Return [x, y] of the center of cell containing provided text 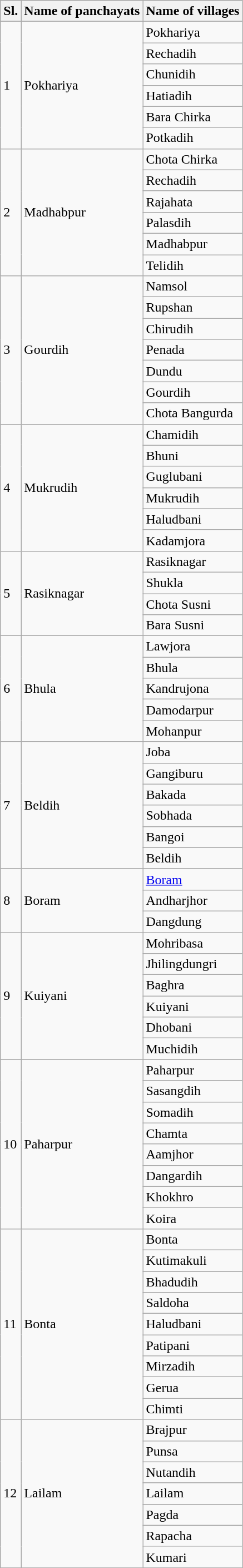
Potkadih [192, 138]
Shukla [192, 583]
Hatiadih [192, 96]
4 [11, 487]
7 [11, 805]
12 [11, 1493]
Bhuni [192, 456]
Kadamjora [192, 540]
Sl. [11, 11]
Chimti [192, 1409]
8 [11, 900]
Chirudih [192, 329]
Chunidih [192, 75]
Jhilingdungri [192, 964]
Bara Susni [192, 625]
Patipani [192, 1345]
Mohanpur [192, 731]
Bangoi [192, 837]
Lawjora [192, 647]
Damodarpur [192, 710]
Nutandih [192, 1472]
Palasdih [192, 223]
Chota Bangurda [192, 413]
10 [11, 1144]
Dangdung [192, 921]
Brajpur [192, 1430]
Namsol [192, 287]
Rapacha [192, 1536]
Aamjhor [192, 1155]
Kumari [192, 1557]
Telidih [192, 265]
Mohribasa [192, 943]
Joba [192, 752]
Kutimakuli [192, 1260]
Pagda [192, 1515]
Andharjhor [192, 900]
1 [11, 85]
Chamidih [192, 435]
3 [11, 350]
Gangiburu [192, 773]
Penada [192, 350]
Bakada [192, 795]
Name of villages [192, 11]
Guglubani [192, 477]
Kandrujona [192, 689]
Somadih [192, 1112]
Punsa [192, 1451]
Chota Chirka [192, 159]
Rupshan [192, 308]
Saldoha [192, 1303]
Bhadudih [192, 1281]
2 [11, 212]
6 [11, 689]
Koira [192, 1218]
Rajahata [192, 201]
9 [11, 996]
Dangardih [192, 1176]
Mirzadih [192, 1367]
Chamta [192, 1133]
Khokhro [192, 1197]
Sasangdih [192, 1091]
Baghra [192, 985]
Sobhada [192, 816]
Name of panchayats [82, 11]
Dundu [192, 371]
Chota Susni [192, 604]
Dhobani [192, 1028]
5 [11, 593]
Gerua [192, 1388]
11 [11, 1324]
Bara Chirka [192, 117]
Muchidih [192, 1049]
